For the text-containing cell, return its midpoint in (X, Y) coordinate format. 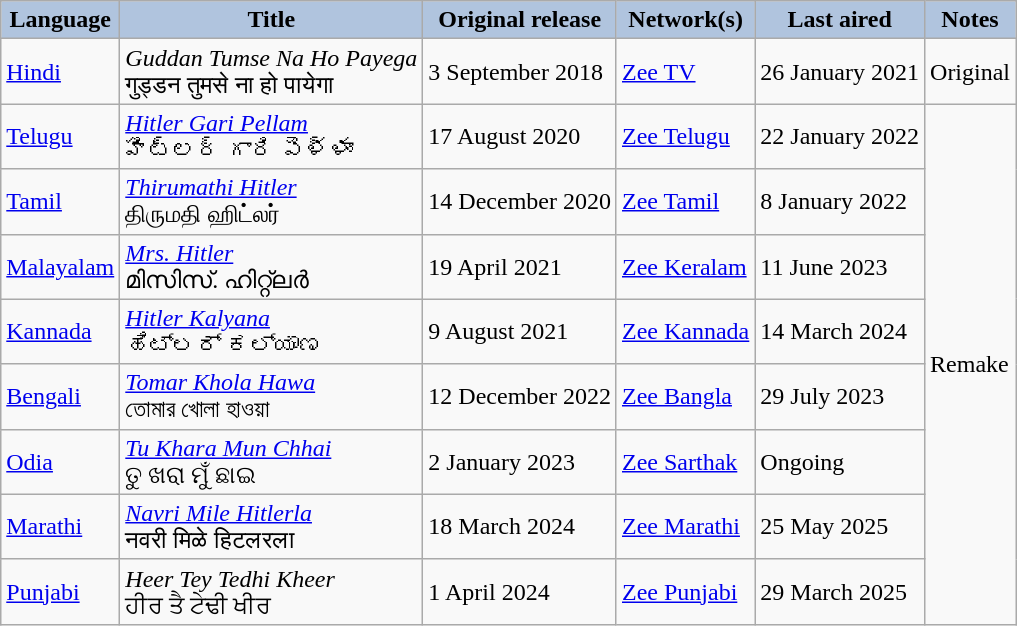
12 December 2022 (520, 396)
Original release (520, 20)
26 January 2021 (840, 72)
1 April 2024 (520, 592)
11 June 2023 (840, 266)
19 April 2021 (520, 266)
29 July 2023 (840, 396)
9 August 2021 (520, 332)
Hitler Kalyana ಹಿಟ್ಲರ್ ಕಲ್ಯಾಣ (272, 332)
Zee TV (685, 72)
Hitler Gari Pellam హిట్లర్ గారి పెళ్ళాం (272, 136)
Zee Sarthak (685, 462)
Zee Kannada (685, 332)
Remake (970, 364)
Tomar Khola Hawa তোমার খোলা হাওয়া (272, 396)
Zee Tamil (685, 202)
Tu Khara Mun Chhai ତୁ ଖରା ମୁଁ ଛାଇ (272, 462)
Punjabi (60, 592)
Zee Telugu (685, 136)
Zee Keralam (685, 266)
Bengali (60, 396)
29 March 2025 (840, 592)
Ongoing (840, 462)
Thirumathi Hitler திருமதி ஹிட்லர் (272, 202)
3 September 2018 (520, 72)
18 March 2024 (520, 526)
Network(s) (685, 20)
Odia (60, 462)
Zee Marathi (685, 526)
Kannada (60, 332)
14 March 2024 (840, 332)
2 January 2023 (520, 462)
Zee Bangla (685, 396)
Tamil (60, 202)
Telugu (60, 136)
Original (970, 72)
Language (60, 20)
Hindi (60, 72)
8 January 2022 (840, 202)
Mrs. Hitler മിസിസ്. ഹിറ്റ്ലർ (272, 266)
Last aired (840, 20)
Notes (970, 20)
Heer Tey Tedhi Kheer ਹੀਰ ਤੈ ਟੇਢੀ ਖੀਰ (272, 592)
Zee Punjabi (685, 592)
Guddan Tumse Na Ho Payega गुड्डन तुमसे ना हो पायेगा (272, 72)
17 August 2020 (520, 136)
Title (272, 20)
22 January 2022 (840, 136)
Malayalam (60, 266)
25 May 2025 (840, 526)
Navri Mile Hitlerla नवरी मिळे हिटलरला (272, 526)
Marathi (60, 526)
14 December 2020 (520, 202)
